Find where the given text appears and provide that cell's center as [x, y] coordinate. 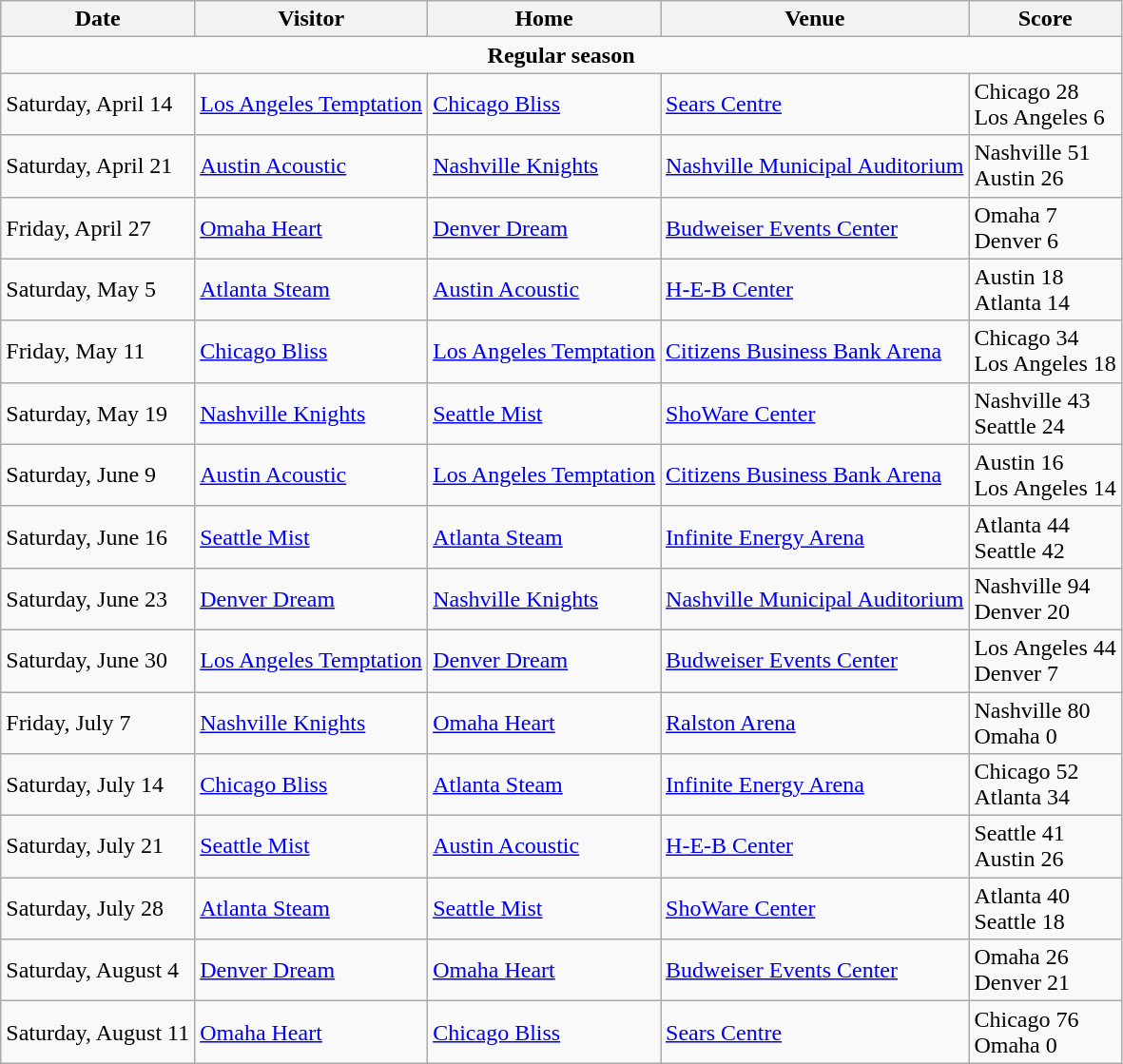
Venue [815, 19]
Omaha 7Denver 6 [1045, 228]
Saturday, August 11 [98, 1033]
Saturday, June 16 [98, 536]
Saturday, May 5 [98, 289]
Seattle 41Austin 26 [1045, 846]
Chicago 76Omaha 0 [1045, 1033]
Saturday, July 14 [98, 785]
Friday, July 7 [98, 723]
Saturday, June 9 [98, 475]
Ralston Arena [815, 723]
Saturday, June 23 [98, 599]
Home [544, 19]
Austin 18Atlanta 14 [1045, 289]
Score [1045, 19]
Chicago 52Atlanta 34 [1045, 785]
Omaha 26Denver 21 [1045, 970]
Nashville 94Denver 20 [1045, 599]
Saturday, April 14 [98, 105]
Nashville 80Omaha 0 [1045, 723]
Chicago 34Los Angeles 18 [1045, 352]
Saturday, June 30 [98, 660]
Visitor [312, 19]
Austin 16Los Angeles 14 [1045, 475]
Date [98, 19]
Saturday, May 19 [98, 413]
Los Angeles 44Denver 7 [1045, 660]
Regular season [561, 55]
Nashville 43Seattle 24 [1045, 413]
Saturday, April 21 [98, 165]
Saturday, August 4 [98, 970]
Nashville 51Austin 26 [1045, 165]
Friday, April 27 [98, 228]
Atlanta 44Seattle 42 [1045, 536]
Atlanta 40Seattle 18 [1045, 909]
Friday, May 11 [98, 352]
Chicago 28Los Angeles 6 [1045, 105]
Saturday, July 21 [98, 846]
Saturday, July 28 [98, 909]
